Locate the cell with the specified text and output its [X, Y] center coordinate. 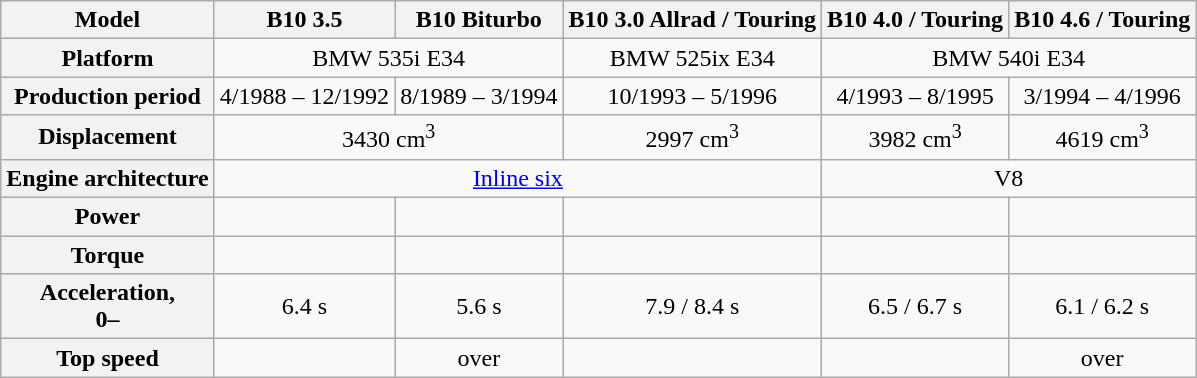
3/1994 – 4/1996 [1102, 96]
2997 cm3 [692, 138]
V8 [1009, 178]
4619 cm3 [1102, 138]
B10 4.6 / Touring [1102, 20]
Inline six [518, 178]
10/1993 – 5/1996 [692, 96]
3982 cm3 [916, 138]
B10 3.0 Allrad / Touring [692, 20]
Torque [108, 255]
6.1 / 6.2 s [1102, 306]
Top speed [108, 358]
Engine architecture [108, 178]
3430 cm3 [388, 138]
5.6 s [479, 306]
6.4 s [304, 306]
B10 3.5 [304, 20]
BMW 535i E34 [388, 58]
8/1989 – 3/1994 [479, 96]
B10 4.0 / Touring [916, 20]
Platform [108, 58]
6.5 / 6.7 s [916, 306]
Power [108, 217]
Model [108, 20]
Displacement [108, 138]
7.9 / 8.4 s [692, 306]
Acceleration,0– [108, 306]
BMW 540i E34 [1009, 58]
4/1988 – 12/1992 [304, 96]
BMW 525ix E34 [692, 58]
Production period [108, 96]
B10 Biturbo [479, 20]
4/1993 – 8/1995 [916, 96]
